Find where the given text appears and provide that cell's center as (X, Y) coordinate. 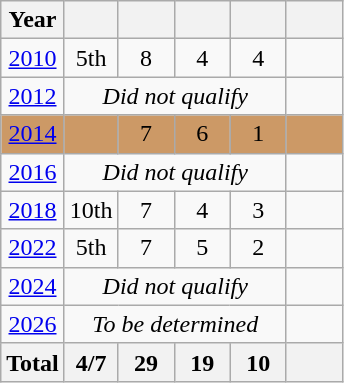
2022 (33, 248)
10 (258, 362)
2026 (33, 324)
Total (33, 362)
2010 (33, 58)
2016 (33, 172)
2014 (33, 134)
5 (202, 248)
8 (146, 58)
Year (33, 20)
6 (202, 134)
1 (258, 134)
10th (91, 210)
2018 (33, 210)
To be determined (175, 324)
29 (146, 362)
2012 (33, 96)
2 (258, 248)
2024 (33, 286)
4/7 (91, 362)
19 (202, 362)
3 (258, 210)
